Capture the cell that displays the provided text and extract its (X, Y) central coordinate. 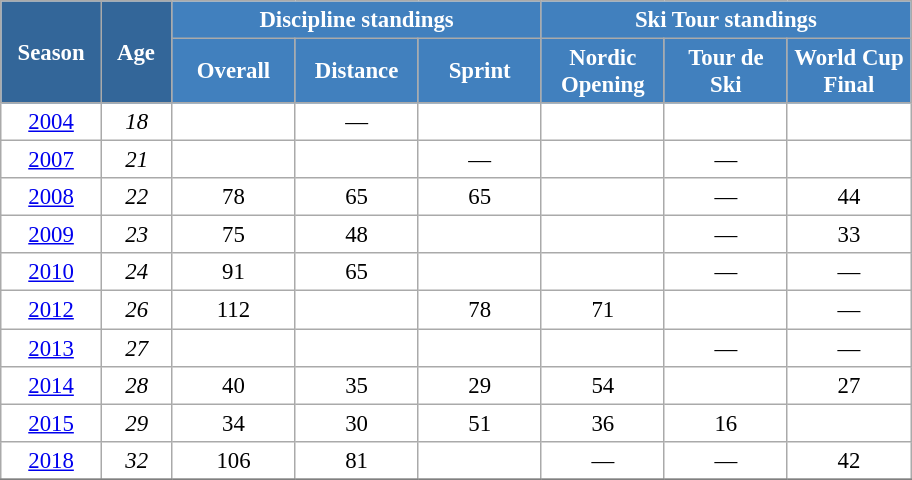
2010 (52, 273)
Season (52, 52)
Ski Tour standings (726, 20)
36 (602, 423)
106 (234, 460)
2013 (52, 348)
World CupFinal (848, 72)
21 (136, 160)
32 (136, 460)
51 (480, 423)
18 (136, 122)
42 (848, 460)
23 (136, 235)
2015 (52, 423)
Discipline standings (356, 20)
71 (602, 310)
2012 (52, 310)
24 (136, 273)
35 (356, 385)
48 (356, 235)
Overall (234, 72)
2009 (52, 235)
26 (136, 310)
44 (848, 197)
54 (602, 385)
91 (234, 273)
16 (726, 423)
30 (356, 423)
34 (234, 423)
33 (848, 235)
Sprint (480, 72)
2014 (52, 385)
81 (356, 460)
2008 (52, 197)
75 (234, 235)
2007 (52, 160)
112 (234, 310)
Distance (356, 72)
NordicOpening (602, 72)
28 (136, 385)
Tour deSki (726, 72)
2004 (52, 122)
22 (136, 197)
Age (136, 52)
40 (234, 385)
2018 (52, 460)
